Determine the (x, y) coordinate at the center of the cell enclosing the given text.  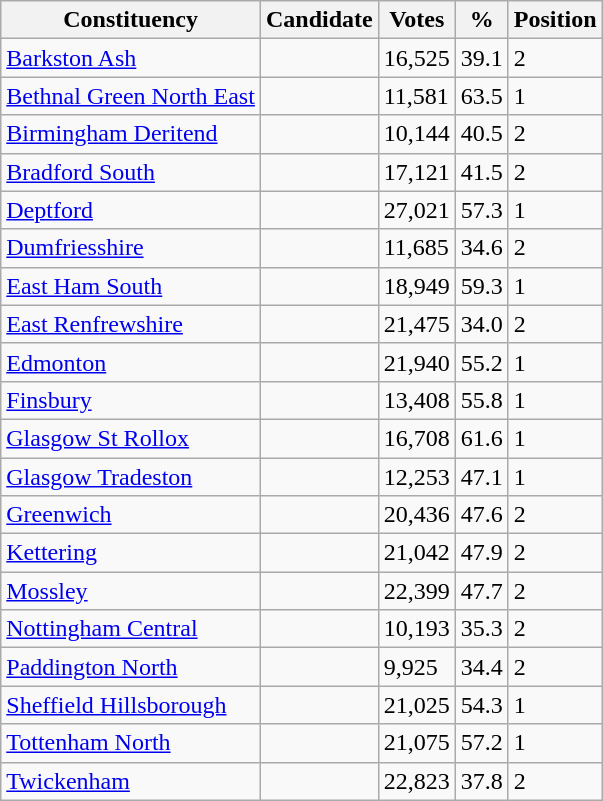
Edmonton (131, 362)
20,436 (416, 515)
9,925 (416, 667)
16,708 (416, 438)
Dumfriesshire (131, 248)
11,685 (416, 248)
21,475 (416, 324)
57.2 (482, 743)
35.3 (482, 629)
Paddington North (131, 667)
Glasgow St Rollox (131, 438)
34.0 (482, 324)
21,025 (416, 705)
11,581 (416, 96)
57.3 (482, 210)
27,021 (416, 210)
59.3 (482, 286)
Glasgow Tradeston (131, 477)
Kettering (131, 553)
Birmingham Deritend (131, 134)
40.5 (482, 134)
17,121 (416, 172)
% (482, 20)
61.6 (482, 438)
10,144 (416, 134)
Sheffield Hillsborough (131, 705)
12,253 (416, 477)
47.1 (482, 477)
21,075 (416, 743)
39.1 (482, 58)
10,193 (416, 629)
34.4 (482, 667)
22,399 (416, 591)
East Ham South (131, 286)
21,940 (416, 362)
Barkston Ash (131, 58)
21,042 (416, 553)
63.5 (482, 96)
54.3 (482, 705)
41.5 (482, 172)
55.2 (482, 362)
47.9 (482, 553)
55.8 (482, 400)
Votes (416, 20)
Mossley (131, 591)
18,949 (416, 286)
Bradford South (131, 172)
47.6 (482, 515)
Finsbury (131, 400)
47.7 (482, 591)
Position (555, 20)
Nottingham Central (131, 629)
Candidate (319, 20)
22,823 (416, 781)
Twickenham (131, 781)
Greenwich (131, 515)
East Renfrewshire (131, 324)
Deptford (131, 210)
13,408 (416, 400)
Constituency (131, 20)
37.8 (482, 781)
16,525 (416, 58)
Tottenham North (131, 743)
34.6 (482, 248)
Bethnal Green North East (131, 96)
